Find where the given text appears and provide that cell's center as (X, Y) coordinate. 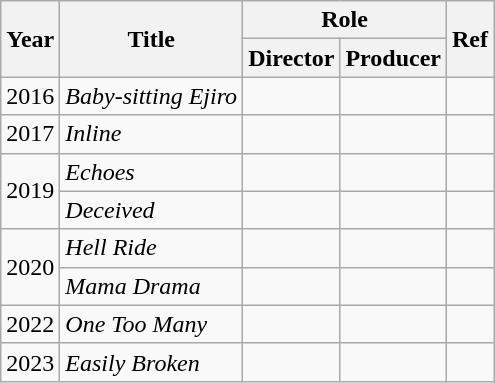
Baby-sitting Ejiro (152, 96)
Director (292, 58)
Year (30, 39)
2022 (30, 324)
Producer (394, 58)
Title (152, 39)
2023 (30, 362)
Hell Ride (152, 248)
2020 (30, 267)
Deceived (152, 210)
Easily Broken (152, 362)
2016 (30, 96)
Ref (470, 39)
Inline (152, 134)
2019 (30, 191)
2017 (30, 134)
Mama Drama (152, 286)
Role (345, 20)
One Too Many (152, 324)
Echoes (152, 172)
